Detect which cell encompasses the target text, then output its [X, Y] center coordinate. 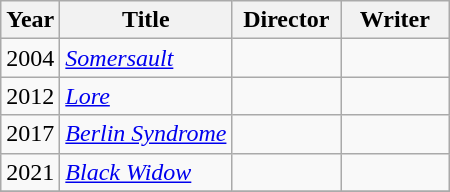
Title [146, 20]
2004 [30, 58]
Berlin Syndrome [146, 134]
Lore [146, 96]
2017 [30, 134]
Writer [396, 20]
2021 [30, 172]
Black Widow [146, 172]
Somersault [146, 58]
2012 [30, 96]
Year [30, 20]
Director [286, 20]
